For the text-containing cell, return its midpoint in (X, Y) coordinate format. 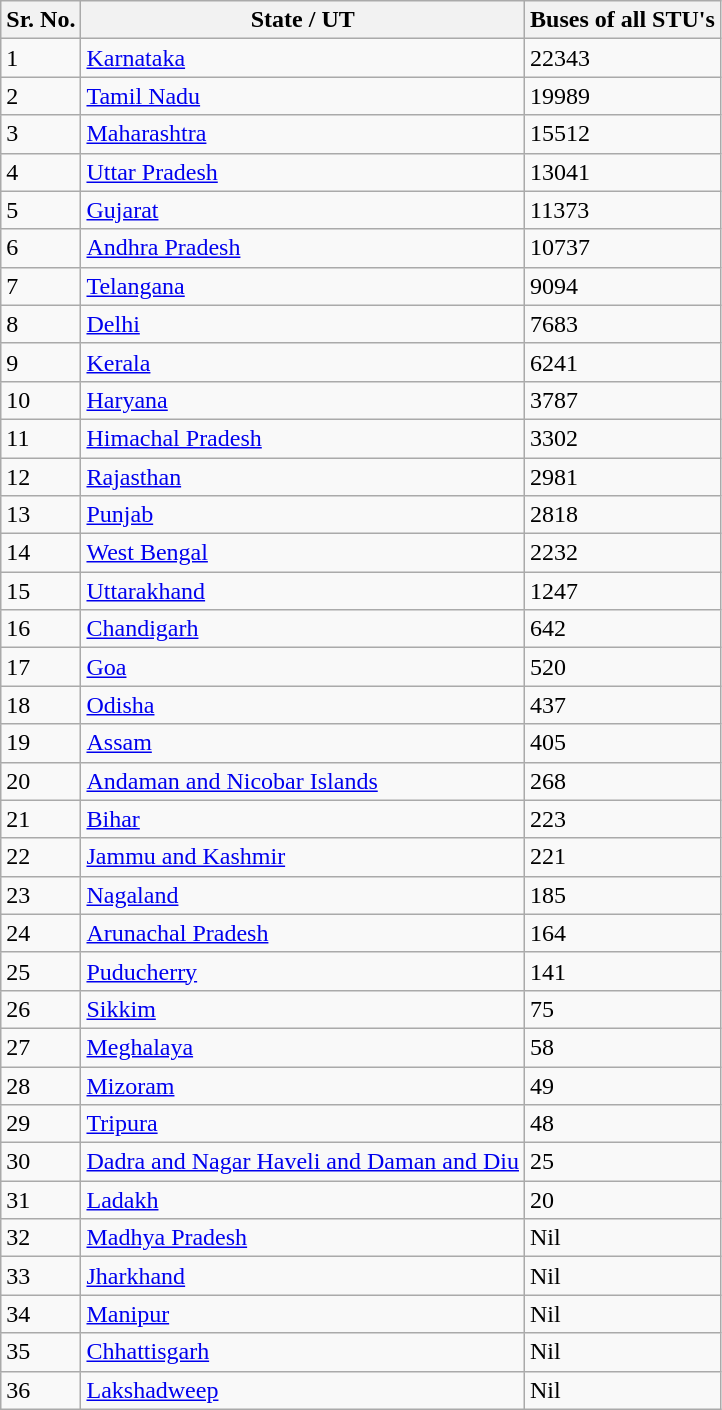
Sr. No. (41, 20)
Meghalaya (303, 1047)
21 (41, 819)
1 (41, 58)
2818 (623, 515)
185 (623, 895)
34 (41, 1314)
West Bengal (303, 553)
Tamil Nadu (303, 96)
Uttar Pradesh (303, 172)
1247 (623, 591)
Sikkim (303, 1009)
15512 (623, 134)
36 (41, 1390)
221 (623, 857)
520 (623, 667)
Punjab (303, 515)
437 (623, 705)
4 (41, 172)
27 (41, 1047)
Nagaland (303, 895)
9094 (623, 286)
Maharashtra (303, 134)
268 (623, 781)
7 (41, 286)
22343 (623, 58)
405 (623, 743)
2 (41, 96)
26 (41, 1009)
Uttarakhand (303, 591)
Chandigarh (303, 629)
18 (41, 705)
Chhattisgarh (303, 1352)
141 (623, 971)
Telangana (303, 286)
5 (41, 210)
Madhya Pradesh (303, 1238)
Dadra and Nagar Haveli and Daman and Diu (303, 1162)
3 (41, 134)
30 (41, 1162)
Lakshadweep (303, 1390)
Andaman and Nicobar Islands (303, 781)
19 (41, 743)
642 (623, 629)
Buses of all STU's (623, 20)
Gujarat (303, 210)
223 (623, 819)
Karnataka (303, 58)
58 (623, 1047)
75 (623, 1009)
17 (41, 667)
33 (41, 1276)
12 (41, 477)
10 (41, 400)
Delhi (303, 324)
48 (623, 1124)
Odisha (303, 705)
23 (41, 895)
Mizoram (303, 1085)
3302 (623, 438)
Andhra Pradesh (303, 248)
Assam (303, 743)
29 (41, 1124)
Goa (303, 667)
164 (623, 933)
24 (41, 933)
6241 (623, 362)
13041 (623, 172)
2232 (623, 553)
Jammu and Kashmir (303, 857)
11373 (623, 210)
15 (41, 591)
8 (41, 324)
Kerala (303, 362)
35 (41, 1352)
Tripura (303, 1124)
31 (41, 1200)
Puducherry (303, 971)
16 (41, 629)
49 (623, 1085)
7683 (623, 324)
Himachal Pradesh (303, 438)
Ladakh (303, 1200)
11 (41, 438)
13 (41, 515)
6 (41, 248)
9 (41, 362)
3787 (623, 400)
Bihar (303, 819)
22 (41, 857)
Arunachal Pradesh (303, 933)
14 (41, 553)
Haryana (303, 400)
State / UT (303, 20)
19989 (623, 96)
10737 (623, 248)
Jharkhand (303, 1276)
32 (41, 1238)
2981 (623, 477)
28 (41, 1085)
Manipur (303, 1314)
Rajasthan (303, 477)
